For the text-containing cell, return its midpoint in (x, y) coordinate format. 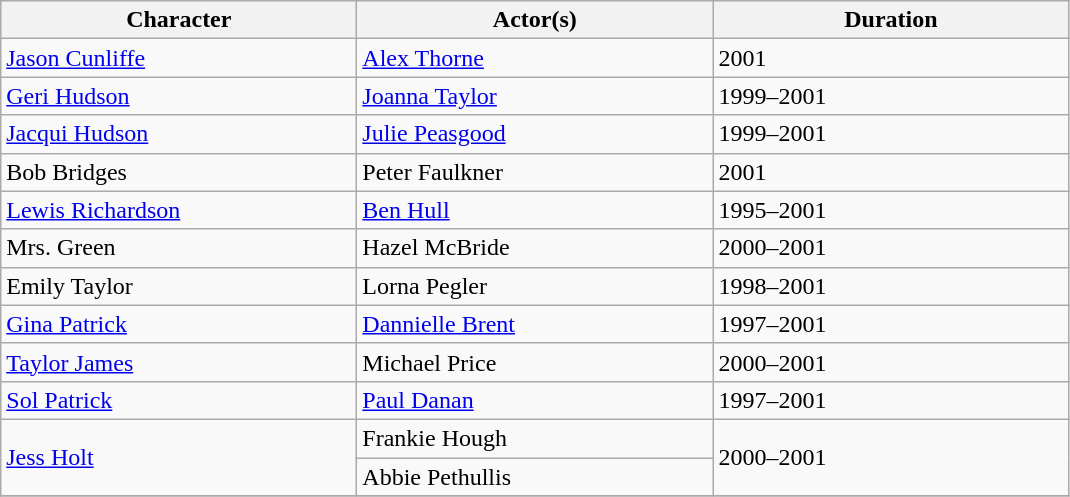
Paul Danan (535, 400)
Emily Taylor (179, 286)
Mrs. Green (179, 248)
Dannielle Brent (535, 324)
1998–2001 (891, 286)
Frankie Hough (535, 438)
Jacqui Hudson (179, 134)
Geri Hudson (179, 96)
Actor(s) (535, 20)
Taylor James (179, 362)
Bob Bridges (179, 172)
Hazel McBride (535, 248)
Peter Faulkner (535, 172)
Duration (891, 20)
Lorna Pegler (535, 286)
Abbie Pethullis (535, 477)
Julie Peasgood (535, 134)
Jason Cunliffe (179, 58)
Michael Price (535, 362)
Sol Patrick (179, 400)
Joanna Taylor (535, 96)
Character (179, 20)
Jess Holt (179, 457)
1995–2001 (891, 210)
Ben Hull (535, 210)
Lewis Richardson (179, 210)
Gina Patrick (179, 324)
Alex Thorne (535, 58)
